From the cell containing the given text, extract its center point as [X, Y] coordinate. 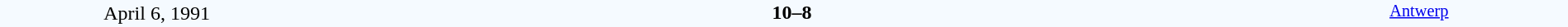
April 6, 1991 [157, 13]
Antwerp [1419, 13]
10–8 [791, 12]
